Output the [x, y] coordinate of the center of the cell containing the given text.  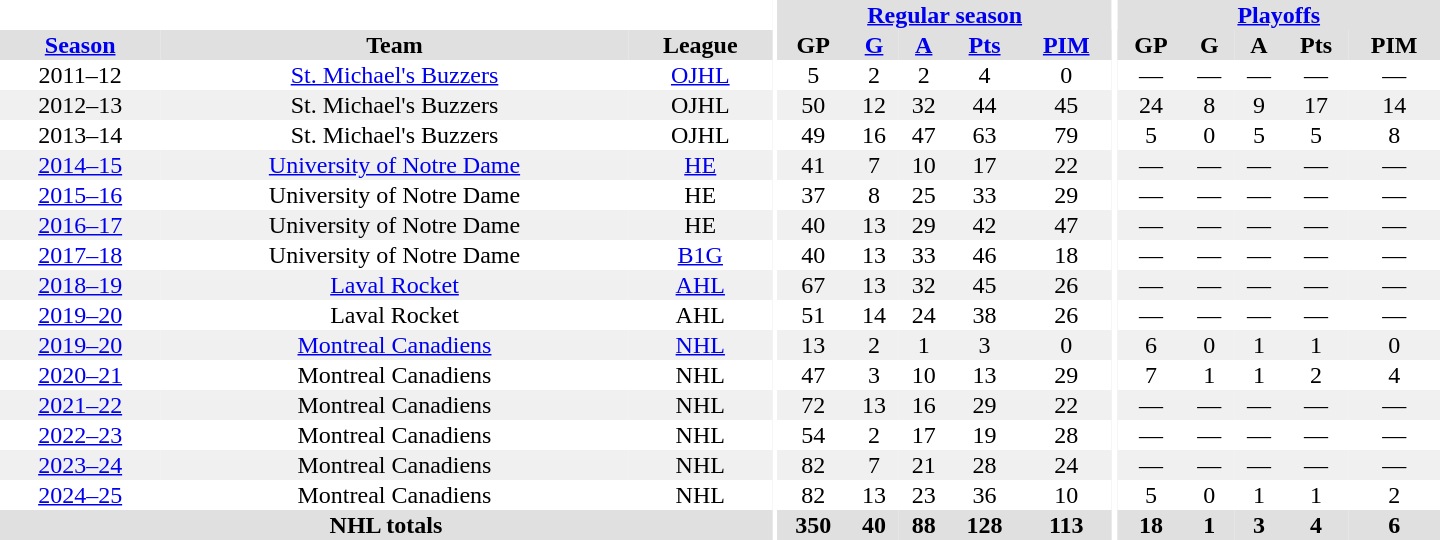
2024–25 [80, 495]
44 [985, 105]
54 [813, 435]
League [700, 45]
79 [1066, 135]
Regular season [944, 15]
128 [985, 525]
12 [874, 105]
38 [985, 315]
2021–22 [80, 405]
NHL totals [386, 525]
36 [985, 495]
350 [813, 525]
2016–17 [80, 225]
113 [1066, 525]
67 [813, 285]
46 [985, 255]
2017–18 [80, 255]
37 [813, 195]
2014–15 [80, 165]
2023–24 [80, 465]
50 [813, 105]
25 [924, 195]
88 [924, 525]
2012–13 [80, 105]
41 [813, 165]
2018–19 [80, 285]
51 [813, 315]
2022–23 [80, 435]
2015–16 [80, 195]
49 [813, 135]
B1G [700, 255]
9 [1259, 105]
Team [394, 45]
Season [80, 45]
42 [985, 225]
63 [985, 135]
2011–12 [80, 75]
2013–14 [80, 135]
19 [985, 435]
72 [813, 405]
Playoffs [1278, 15]
2020–21 [80, 375]
23 [924, 495]
21 [924, 465]
